Identify which cell holds the provided text, then report its (X, Y) central coordinate. 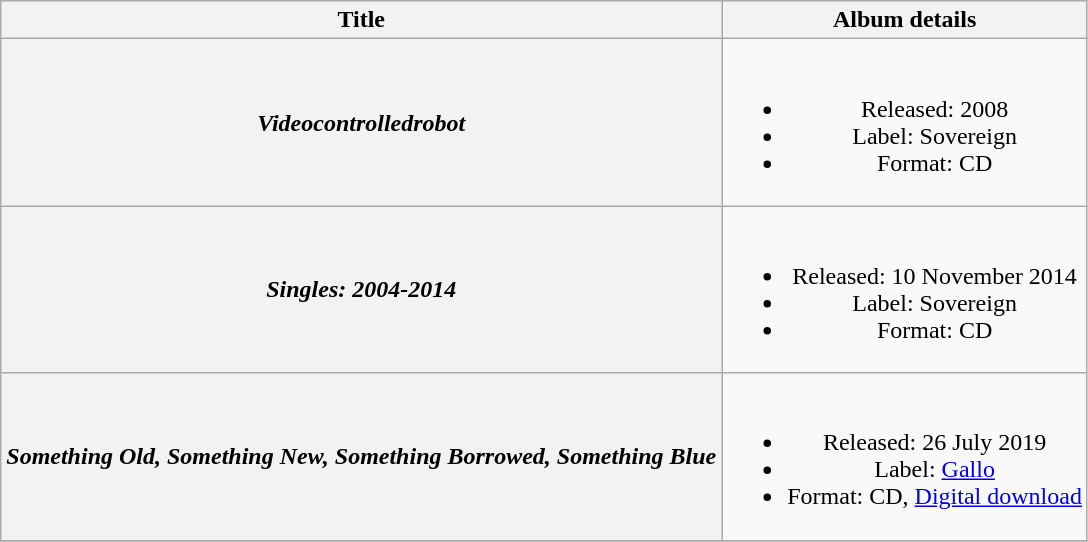
Album details (905, 20)
Released: 2008Label: SovereignFormat: CD (905, 122)
Something Old, Something New, Something Borrowed, Something Blue (362, 456)
Released: 26 July 2019Label: GalloFormat: CD, Digital download (905, 456)
Title (362, 20)
Videocontrolledrobot (362, 122)
Singles: 2004-2014 (362, 290)
Released: 10 November 2014Label: SovereignFormat: CD (905, 290)
